Detect which cell encompasses the target text, then output its [X, Y] center coordinate. 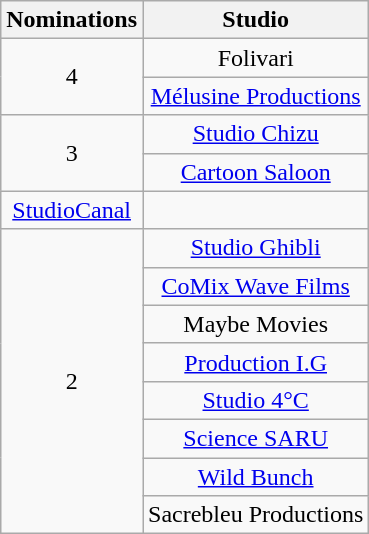
Nominations [72, 20]
Studio [255, 20]
Studio Chizu [255, 134]
Mélusine Productions [255, 96]
4 [72, 77]
2 [72, 381]
Studio Ghibli [255, 248]
Production I.G [255, 362]
StudioCanal [72, 210]
Sacrebleu Productions [255, 515]
Wild Bunch [255, 477]
3 [72, 153]
Science SARU [255, 438]
Studio 4°C [255, 400]
Maybe Movies [255, 324]
Folivari [255, 58]
Cartoon Saloon [255, 172]
CoMix Wave Films [255, 286]
